For the text-containing cell, return its midpoint in (X, Y) coordinate format. 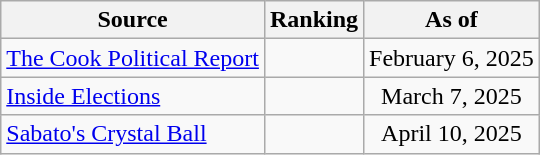
Inside Elections (133, 96)
Source (133, 20)
February 6, 2025 (452, 58)
April 10, 2025 (452, 134)
As of (452, 20)
The Cook Political Report (133, 58)
March 7, 2025 (452, 96)
Sabato's Crystal Ball (133, 134)
Ranking (314, 20)
